Locate the cell with the specified text and output its [x, y] center coordinate. 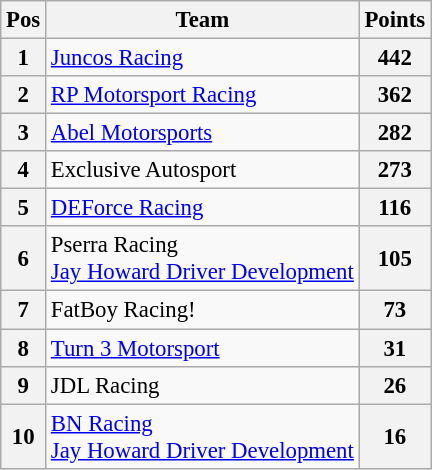
8 [24, 348]
Pos [24, 20]
7 [24, 310]
442 [394, 58]
282 [394, 133]
10 [24, 436]
RP Motorsport Racing [203, 95]
BN RacingJay Howard Driver Development [203, 436]
31 [394, 348]
1 [24, 58]
105 [394, 258]
JDL Racing [203, 385]
9 [24, 385]
FatBoy Racing! [203, 310]
3 [24, 133]
Pserra RacingJay Howard Driver Development [203, 258]
5 [24, 208]
Exclusive Autosport [203, 170]
116 [394, 208]
2 [24, 95]
Abel Motorsports [203, 133]
Points [394, 20]
6 [24, 258]
73 [394, 310]
362 [394, 95]
26 [394, 385]
DEForce Racing [203, 208]
16 [394, 436]
Team [203, 20]
Turn 3 Motorsport [203, 348]
4 [24, 170]
273 [394, 170]
Juncos Racing [203, 58]
